Search for the cell housing the specified text and yield its [x, y] center coordinate. 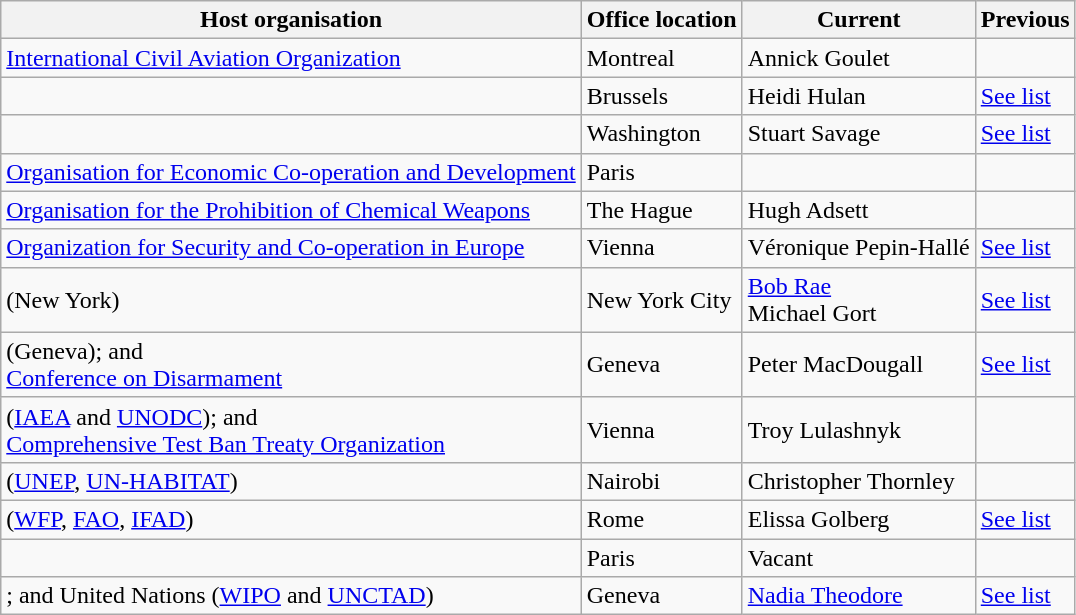
Heidi Hulan [858, 96]
Nairobi [662, 481]
Bob RaeMichael Gort [858, 300]
Stuart Savage [858, 134]
Washington [662, 134]
Nadia Theodore [858, 596]
The Hague [662, 210]
Organisation for Economic Co-operation and Development [291, 172]
Troy Lulashnyk [858, 430]
Christopher Thornley [858, 481]
; and United Nations (WIPO and UNCTAD) [291, 596]
Host organisation [291, 20]
(Geneva); andConference on Disarmament [291, 364]
Elissa Golberg [858, 519]
Annick Goulet [858, 58]
(IAEA and UNODC); andComprehensive Test Ban Treaty Organization [291, 430]
International Civil Aviation Organization [291, 58]
Current [858, 20]
Previous [1025, 20]
Organisation for the Prohibition of Chemical Weapons [291, 210]
New York City [662, 300]
Office location [662, 20]
Brussels [662, 96]
(New York) [291, 300]
Rome [662, 519]
Véronique Pepin-Hallé [858, 248]
Montreal [662, 58]
Vacant [858, 557]
Organization for Security and Co-operation in Europe [291, 248]
(UNEP, UN-HABITAT) [291, 481]
Hugh Adsett [858, 210]
Peter MacDougall [858, 364]
(WFP, FAO, IFAD) [291, 519]
